For the text-containing cell, return its midpoint in (x, y) coordinate format. 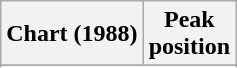
Peakposition (189, 34)
Chart (1988) (72, 34)
